Scan for the cell matching the given text and deliver its (x, y) coordinate at center. 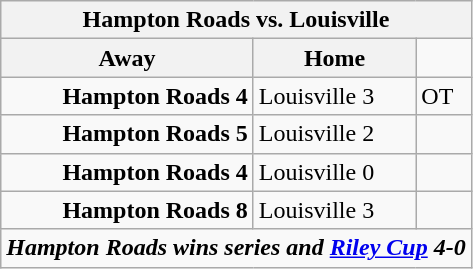
Away (128, 58)
Hampton Roads wins series and Riley Cup 4-0 (236, 248)
Hampton Roads 8 (128, 210)
OT (444, 96)
Hampton Roads vs. Louisville (236, 20)
Home (334, 58)
Louisville 0 (334, 172)
Louisville 2 (334, 134)
Hampton Roads 5 (128, 134)
